Locate the cell with the specified text and output its [x, y] center coordinate. 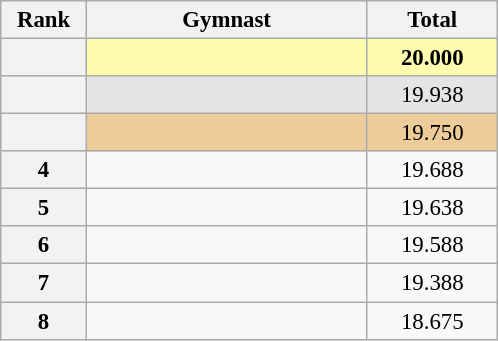
Gymnast [226, 20]
19.588 [432, 245]
18.675 [432, 321]
Total [432, 20]
19.388 [432, 283]
6 [44, 245]
4 [44, 170]
5 [44, 208]
19.688 [432, 170]
20.000 [432, 58]
19.938 [432, 95]
Rank [44, 20]
8 [44, 321]
19.638 [432, 208]
7 [44, 283]
19.750 [432, 133]
